Pinpoint the cell where the given text exists, returning its (x, y) midpoint coordinate. 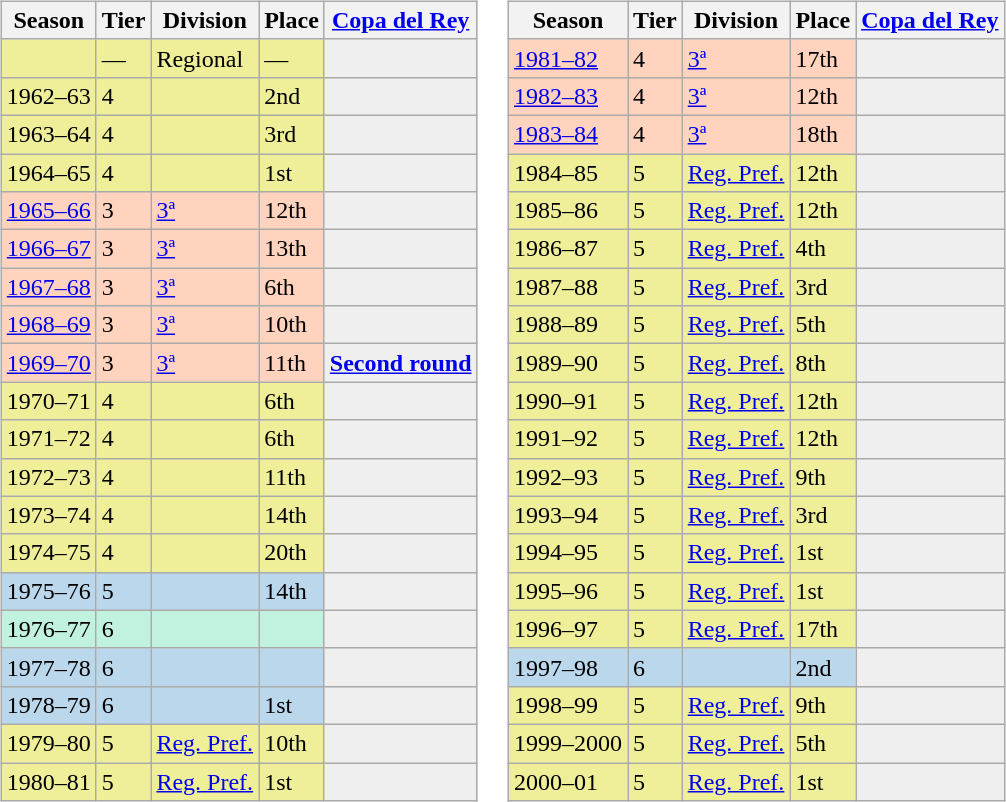
1977–78 (48, 667)
1982–83 (568, 96)
2000–01 (568, 781)
1969–70 (48, 363)
1996–97 (568, 629)
1968–69 (48, 325)
1993–94 (568, 515)
4th (823, 249)
1987–88 (568, 287)
Second round (400, 363)
1994–95 (568, 553)
1966–67 (48, 249)
1981–82 (568, 58)
1972–73 (48, 477)
13th (292, 249)
1988–89 (568, 325)
1990–91 (568, 401)
1965–66 (48, 211)
1974–75 (48, 553)
1976–77 (48, 629)
1984–85 (568, 173)
1970–71 (48, 401)
18th (823, 134)
1999–2000 (568, 743)
1989–90 (568, 363)
Regional (205, 58)
1971–72 (48, 439)
1973–74 (48, 515)
1962–63 (48, 96)
1963–64 (48, 134)
1979–80 (48, 743)
1978–79 (48, 705)
1986–87 (568, 249)
1998–99 (568, 705)
1985–86 (568, 211)
20th (292, 553)
1995–96 (568, 591)
1991–92 (568, 439)
1992–93 (568, 477)
1975–76 (48, 591)
8th (823, 363)
1980–81 (48, 781)
1967–68 (48, 287)
1997–98 (568, 667)
1983–84 (568, 134)
1964–65 (48, 173)
